For the text-containing cell, return its midpoint in (x, y) coordinate format. 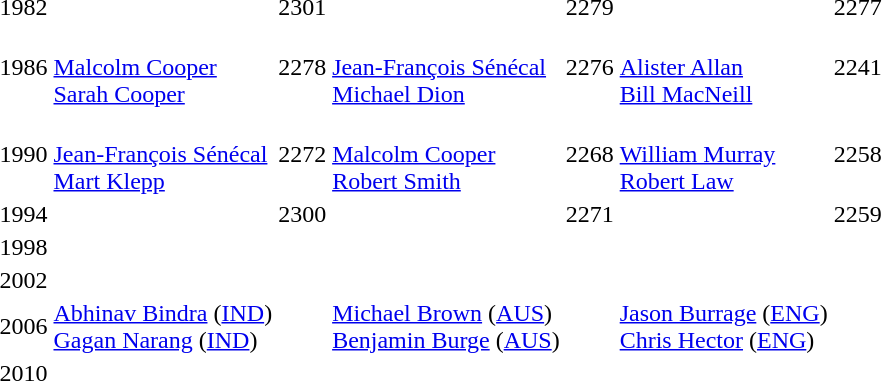
William MurrayRobert Law (724, 154)
2278 (302, 67)
Jean-François SénécalMart Klepp (163, 154)
Malcolm CooperSarah Cooper (163, 67)
Jason Burrage (ENG) Chris Hector (ENG) (724, 326)
Malcolm CooperRobert Smith (446, 154)
2271 (590, 214)
2268 (590, 154)
Alister AllanBill MacNeill (724, 67)
Michael Brown (AUS) Benjamin Burge (AUS) (446, 326)
2272 (302, 154)
Abhinav Bindra (IND) Gagan Narang (IND) (163, 326)
Jean-François SénécalMichael Dion (446, 67)
2300 (302, 214)
2276 (590, 67)
